Extract the (x, y) coordinate from the center of the cell holding the provided text.  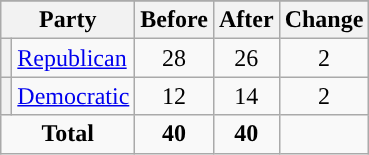
Democratic (74, 96)
Before (174, 20)
28 (174, 58)
12 (174, 96)
Change (324, 20)
Republican (74, 58)
Party (68, 20)
14 (246, 96)
Total (68, 134)
After (246, 20)
26 (246, 58)
